Locate the cell with the specified text and output its (x, y) center coordinate. 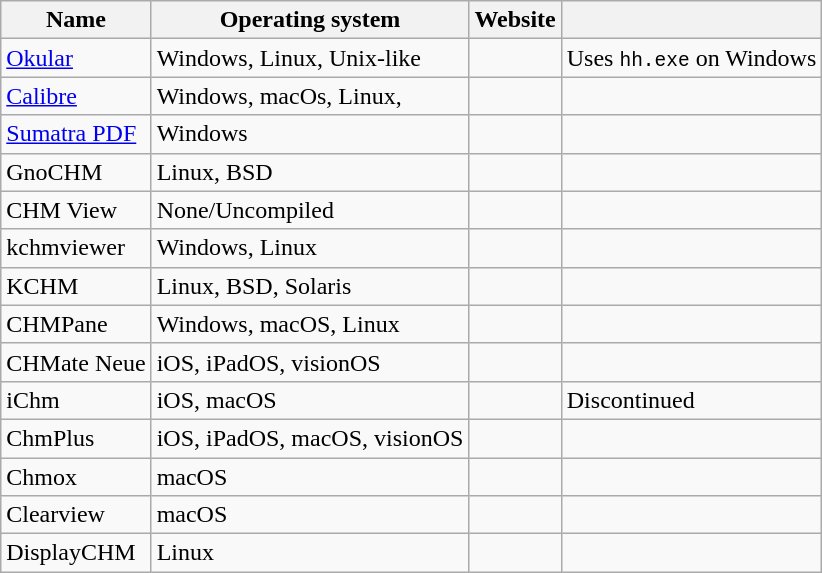
KCHM (76, 286)
iOS, iPadOS, macOS, visionOS (310, 438)
Calibre (76, 96)
iOS, macOS (310, 400)
Okular (76, 58)
iOS, iPadOS, visionOS (310, 362)
Linux, BSD, Solaris (310, 286)
None/Uncompiled (310, 210)
Operating system (310, 20)
Sumatra PDF (76, 134)
ChmPlus (76, 438)
Chmox (76, 477)
iChm (76, 400)
Linux, BSD (310, 172)
Clearview (76, 515)
Uses hh.exe on Windows (692, 58)
DisplayCHM (76, 553)
Linux (310, 553)
CHMPane (76, 324)
CHM View (76, 210)
Windows, macOs, Linux, (310, 96)
Windows (310, 134)
CHMate Neue (76, 362)
Windows, Linux (310, 248)
Name (76, 20)
Website (515, 20)
GnoCHM (76, 172)
Windows, Linux, Unix-like (310, 58)
Windows, macOS, Linux (310, 324)
kchmviewer (76, 248)
Discontinued (692, 400)
